Detect which cell encompasses the target text, then output its [X, Y] center coordinate. 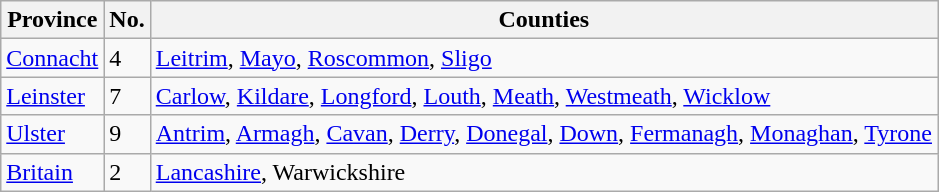
9 [127, 134]
Province [52, 20]
Lancashire, Warwickshire [544, 172]
Leinster [52, 96]
No. [127, 20]
Antrim, Armagh, Cavan, Derry, Donegal, Down, Fermanagh, Monaghan, Tyrone [544, 134]
4 [127, 58]
2 [127, 172]
Counties [544, 20]
Britain [52, 172]
7 [127, 96]
Connacht [52, 58]
Leitrim, Mayo, Roscommon, Sligo [544, 58]
Carlow, Kildare, Longford, Louth, Meath, Westmeath, Wicklow [544, 96]
Ulster [52, 134]
